Locate the cell with the specified text and output its (X, Y) center coordinate. 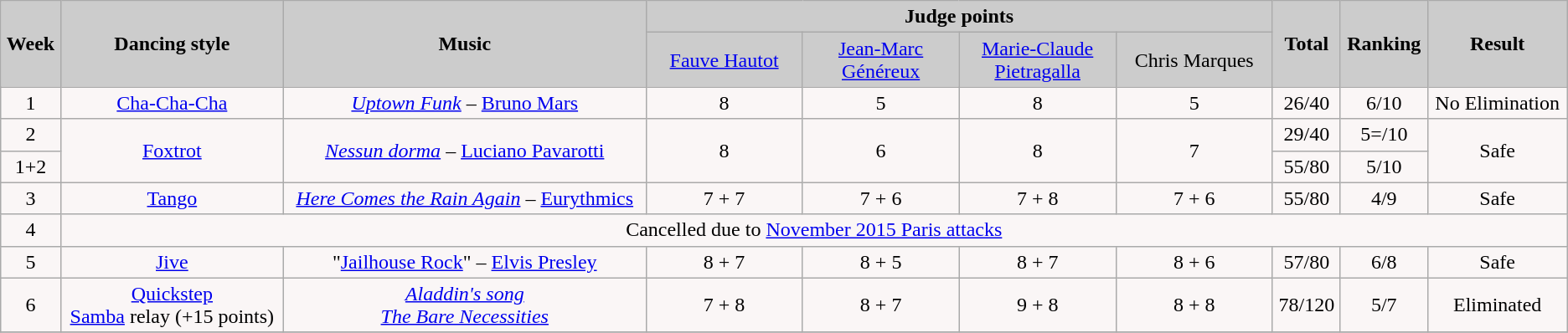
Aladdin's songThe Bare Necessities (464, 305)
Week (31, 44)
Jean-Marc Généreux (881, 60)
No Elimination (1498, 103)
QuickstepSamba relay (+15 points) (172, 305)
6/10 (1384, 103)
9 + 8 (1037, 305)
3 (31, 198)
4 (31, 230)
8 + 6 (1194, 262)
2 (31, 135)
7 (1194, 151)
5/7 (1384, 305)
Here Comes the Rain Again – Eurythmics (464, 198)
Nessun dorma – Luciano Pavarotti (464, 151)
Music (464, 44)
Result (1498, 44)
Ranking (1384, 44)
78/120 (1307, 305)
Dancing style (172, 44)
1+2 (31, 166)
Chris Marques (1194, 60)
"Jailhouse Rock" – Elvis Presley (464, 262)
Fauve Hautot (724, 60)
57/80 (1307, 262)
Total (1307, 44)
Cancelled due to November 2015 Paris attacks (814, 230)
26/40 (1307, 103)
7 + 7 (724, 198)
Marie-Claude Pietragalla (1037, 60)
Foxtrot (172, 151)
Cha-Cha-Cha (172, 103)
4/9 (1384, 198)
6/8 (1384, 262)
1 (31, 103)
Jive (172, 262)
Tango (172, 198)
Judge points (959, 17)
Eliminated (1498, 305)
5=/10 (1384, 135)
29/40 (1307, 135)
8 + 8 (1194, 305)
8 + 5 (881, 262)
Uptown Funk – Bruno Mars (464, 103)
5/10 (1384, 166)
